Pinpoint the cell where the given text exists, returning its [X, Y] midpoint coordinate. 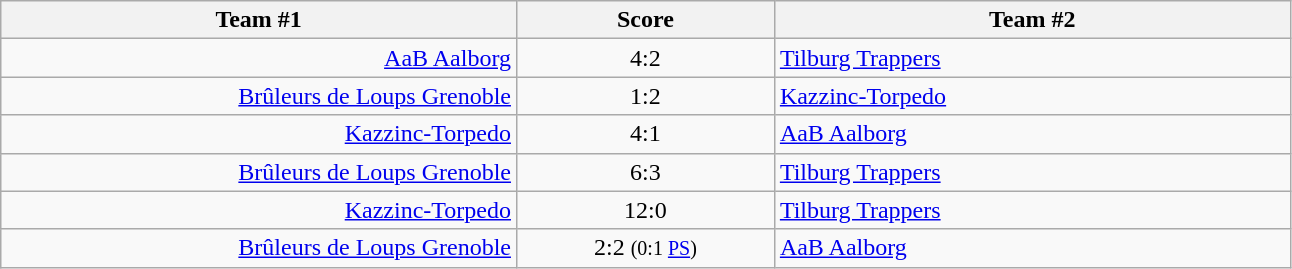
1:2 [645, 96]
2:2 (0:1 PS) [645, 248]
12:0 [645, 210]
4:2 [645, 58]
Team #1 [259, 20]
Team #2 [1032, 20]
Score [645, 20]
4:1 [645, 134]
6:3 [645, 172]
